Determine the (x, y) coordinate at the center of the cell enclosing the given text.  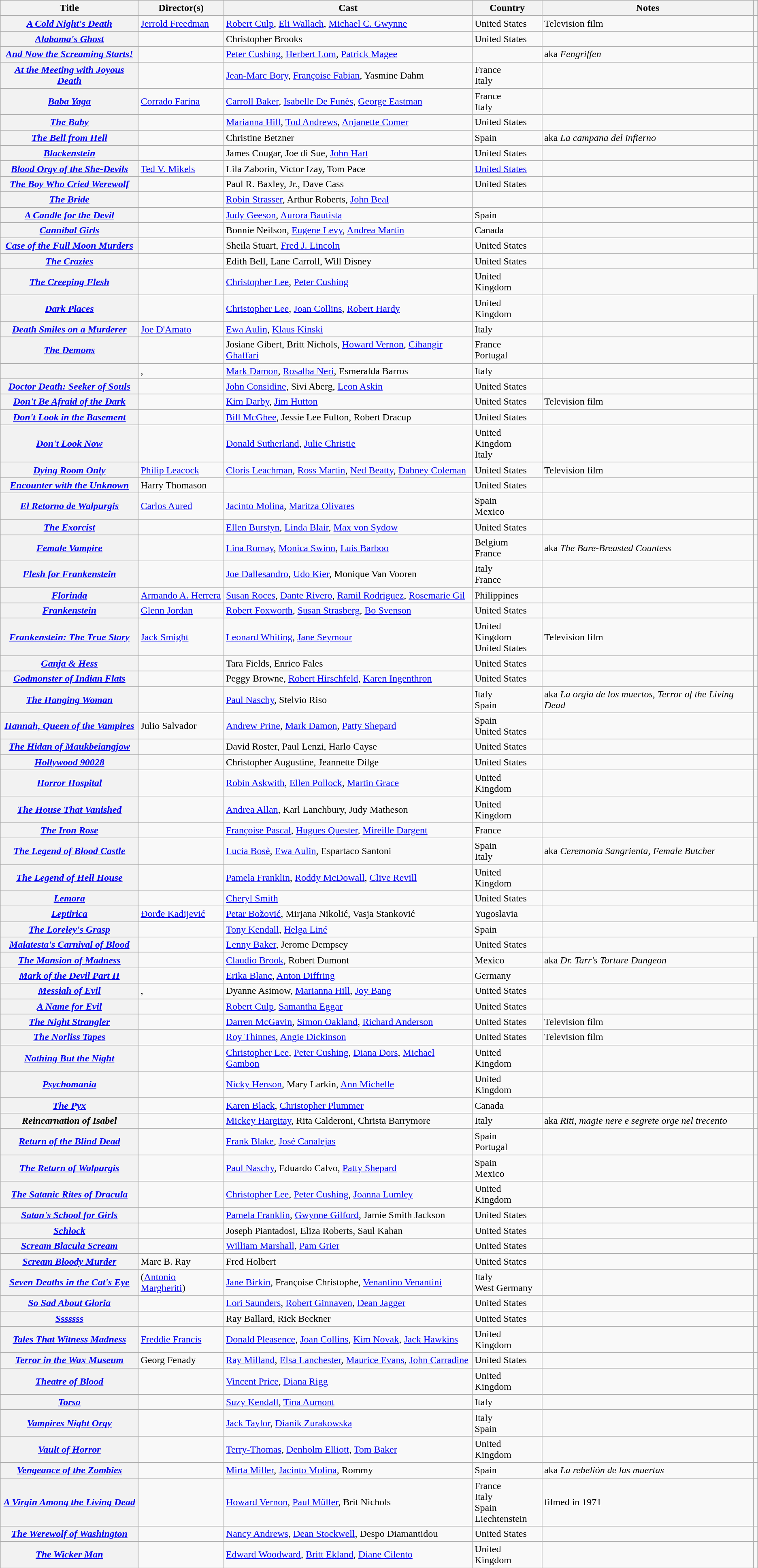
John Considine, Sivi Aberg, Leon Askin (348, 386)
aka Riti, magie nere e segrete orge nel trecento (648, 1121)
Harry Thomason (181, 485)
Josiane Gibert, Britt Nichols, Howard Vernon, Cihangir Ghaffari (348, 350)
ItalyFrance (507, 574)
So Sad About Gloria (70, 1303)
Malatesta's Carnival of Blood (70, 945)
Mark of the Devil Part II (70, 976)
Blood Orgy of the She-Devils (70, 168)
El Retorno de Walpurgis (70, 506)
Karen Black, Christopher Plummer (348, 1105)
The Hidan of Maukbeiangjow (70, 747)
Lina Romay, Monica Swinn, Luis Barboo (348, 548)
Joe Dallesandro, Udo Kier, Monique Van Vooren (348, 574)
Don't Be Afraid of the Dark (70, 402)
Tales That Witness Madness (70, 1340)
Dyanne Asimow, Marianna Hill, Joy Bang (348, 991)
Donald Sutherland, Julie Christie (348, 443)
Andrew Prine, Mark Damon, Patty Shepard (348, 726)
Case of the Full Moon Murders (70, 246)
ItalyWest Germany (507, 1282)
Marianna Hill, Tod Andrews, Anjanette Comer (348, 122)
The Bell from Hell (70, 138)
Frankenstein (70, 611)
Death Smiles on a Murderer (70, 329)
Edith Bell, Lane Carroll, Will Disney (348, 261)
Hollywood 90028 (70, 762)
Jack Taylor, Dianik Zurakowska (348, 1423)
Ganja & Hess (70, 663)
Philip Leacock (181, 470)
The Werewolf of Washington (70, 1534)
Ray Ballard, Rick Beckner (348, 1319)
aka La campana del infierno (648, 138)
Torso (70, 1402)
Flesh for Frankenstein (70, 574)
aka La orgia de los muertos, Terror of the Living Dead (648, 700)
David Roster, Paul Lenzi, Harlo Cayse (348, 747)
Robert Foxworth, Susan Strasberg, Bo Svenson (348, 611)
Messiah of Evil (70, 991)
Nothing But the Night (70, 1058)
Carlos Aured (181, 506)
Vault of Horror (70, 1449)
Nancy Andrews, Dean Stockwell, Despo Diamantidou (348, 1534)
Christopher Brooks (348, 39)
aka La rebelión de las muertas (648, 1470)
Suzy Kendall, Tina Aumont (348, 1402)
The Bride (70, 199)
At the Meeting with Joyous Death (70, 75)
Christopher Lee, Joan Collins, Robert Hardy (348, 309)
Ray Milland, Elsa Lanchester, Maurice Evans, John Carradine (348, 1360)
Glenn Jordan (181, 611)
Hannah, Queen of the Vampires (70, 726)
Yugoslavia (507, 914)
Leonard Whiting, Jane Seymour (348, 637)
Satan's School for Girls (70, 1215)
The Wicker Man (70, 1555)
Joe D'Amato (181, 329)
The Crazies (70, 261)
Terry-Thomas, Denholm Elliott, Tom Baker (348, 1449)
Vincent Price, Diana Rigg (348, 1381)
The Demons (70, 350)
The Mansion of Madness (70, 960)
Vengeance of the Zombies (70, 1470)
Sheila Stuart, Fred J. Lincoln (348, 246)
SpainPortugal (507, 1141)
Schlock (70, 1231)
Petar Božović, Mirjana Nikolić, Vasja Stanković (348, 914)
aka Fengriffen (648, 54)
Doctor Death: Seeker of Souls (70, 386)
Pamela Franklin, Roddy McDowall, Clive Revill (348, 877)
Don't Look in the Basement (70, 417)
Title (70, 8)
Sssssss (70, 1319)
Armando A. Herrera (181, 595)
Carroll Baker, Isabelle De Funès, George Eastman (348, 101)
The Exorcist (70, 527)
Peggy Browne, Robert Hirschfeld, Karen Ingenthron (348, 679)
Mirta Miller, Jacinto Molina, Rommy (348, 1470)
Jean-Marc Bory, Françoise Fabian, Yasmine Dahm (348, 75)
The Hanging Woman (70, 700)
The Legend of Hell House (70, 877)
Edward Woodward, Britt Ekland, Diane Cilento (348, 1555)
Tony Kendall, Helga Liné (348, 929)
Christopher Lee, Peter Cushing (348, 282)
Cloris Leachman, Ross Martin, Ned Beatty, Dabney Coleman (348, 470)
Lori Saunders, Robert Ginnaven, Dean Jagger (348, 1303)
Corrado Farina (181, 101)
FrancePortugal (507, 350)
Robin Strasser, Arthur Roberts, John Beal (348, 199)
Seven Deaths in the Cat's Eye (70, 1282)
FranceItalySpainLiechtenstein (507, 1502)
filmed in 1971 (648, 1502)
Ted V. Mikels (181, 168)
Peter Cushing, Herbert Lom, Patrick Magee (348, 54)
The Legend of Blood Castle (70, 851)
BelgiumFrance (507, 548)
The Loreley's Grasp (70, 929)
And Now the Screaming Starts! (70, 54)
The Night Strangler (70, 1022)
Christopher Lee, Peter Cushing, Joanna Lumley (348, 1195)
The Iron Rose (70, 830)
Đorđe Kadijević (181, 914)
Robin Askwith, Ellen Pollock, Martin Grace (348, 783)
Theatre of Blood (70, 1381)
Director(s) (181, 8)
Philippines (507, 595)
Fred Holbert (348, 1261)
Jacinto Molina, Maritza Olivares (348, 506)
Reincarnation of Isabel (70, 1121)
Horror Hospital (70, 783)
Nicky Henson, Mary Larkin, Ann Michelle (348, 1084)
Christopher Lee, Peter Cushing, Diana Dors, Michael Gambon (348, 1058)
Andrea Allan, Karl Lanchbury, Judy Matheson (348, 809)
Cannibal Girls (70, 230)
Marc B. Ray (181, 1261)
Cast (348, 8)
Paul Naschy, Eduardo Calvo, Patty Shepard (348, 1168)
Jack Smight (181, 637)
Roy Thinnes, Angie Dickinson (348, 1037)
Pamela Franklin, Gwynne Gilford, Jamie Smith Jackson (348, 1215)
Julio Salvador (181, 726)
Frank Blake, José Canalejas (348, 1141)
Ewa Aulin, Klaus Kinski (348, 329)
Mexico (507, 960)
Dark Places (70, 309)
Jane Birkin, Françoise Christophe, Venantino Venantini (348, 1282)
Howard Vernon, Paul Müller, Brit Nichols (348, 1502)
Encounter with the Unknown (70, 485)
Return of the Blind Dead (70, 1141)
The Return of Walpurgis (70, 1168)
Christine Betzner (348, 138)
Paul Naschy, Stelvio Riso (348, 700)
Scream Blacula Scream (70, 1246)
Tara Fields, Enrico Fales (348, 663)
Florinda (70, 595)
Vampires Night Orgy (70, 1423)
United KingdomUnited States (507, 637)
Claudio Brook, Robert Dumont (348, 960)
Scream Bloody Murder (70, 1261)
Bonnie Neilson, Eugene Levy, Andrea Martin (348, 230)
Bill McGhee, Jessie Lee Fulton, Robert Dracup (348, 417)
Donald Pleasence, Joan Collins, Kim Novak, Jack Hawkins (348, 1340)
The House That Vanished (70, 809)
Christopher Augustine, Jeannette Dilge (348, 762)
William Marshall, Pam Grier (348, 1246)
Germany (507, 976)
The Baby (70, 122)
Joseph Piantadosi, Eliza Roberts, Saul Kahan (348, 1231)
Françoise Pascal, Hugues Quester, Mireille Dargent (348, 830)
Leptirica (70, 914)
The Norliss Tapes (70, 1037)
Lenny Baker, Jerome Dempsey (348, 945)
Darren McGavin, Simon Oakland, Richard Anderson (348, 1022)
Lemora (70, 899)
Jerrold Freedman (181, 23)
Blackenstein (70, 153)
SpainUnited States (507, 726)
Freddie Francis (181, 1340)
Godmonster of Indian Flats (70, 679)
James Cougar, Joe di Sue, John Hart (348, 153)
A Candle for the Devil (70, 215)
A Cold Night's Death (70, 23)
Alabama's Ghost (70, 39)
Terror in the Wax Museum (70, 1360)
Robert Culp, Eli Wallach, Michael C. Gwynne (348, 23)
The Pyx (70, 1105)
Country (507, 8)
SpainItaly (507, 851)
Baba Yaga (70, 101)
Female Vampire (70, 548)
Frankenstein: The True Story (70, 637)
Notes (648, 8)
France (507, 830)
Ellen Burstyn, Linda Blair, Max von Sydow (348, 527)
Susan Roces, Dante Rivero, Ramil Rodriguez, Rosemarie Gil (348, 595)
Judy Geeson, Aurora Bautista (348, 215)
Cheryl Smith (348, 899)
Paul R. Baxley, Jr., Dave Cass (348, 184)
Erika Blanc, Anton Diffring (348, 976)
Psychomania (70, 1084)
Dying Room Only (70, 470)
The Creeping Flesh (70, 282)
aka Ceremonia Sangrienta, Female Butcher (648, 851)
Lucia Bosè, Ewa Aulin, Espartaco Santoni (348, 851)
The Satanic Rites of Dracula (70, 1195)
United KingdomItaly (507, 443)
Lila Zaborin, Victor Izay, Tom Pace (348, 168)
(Antonio Margheriti) (181, 1282)
Don't Look Now (70, 443)
Georg Fenady (181, 1360)
Kim Darby, Jim Hutton (348, 402)
Mickey Hargitay, Rita Calderoni, Christa Barrymore (348, 1121)
The Boy Who Cried Werewolf (70, 184)
A Name for Evil (70, 1006)
Mark Damon, Rosalba Neri, Esmeralda Barros (348, 371)
aka Dr. Tarr's Torture Dungeon (648, 960)
A Virgin Among the Living Dead (70, 1502)
aka The Bare-Breasted Countess (648, 548)
Robert Culp, Samantha Eggar (348, 1006)
